For the text-containing cell, return its midpoint in (X, Y) coordinate format. 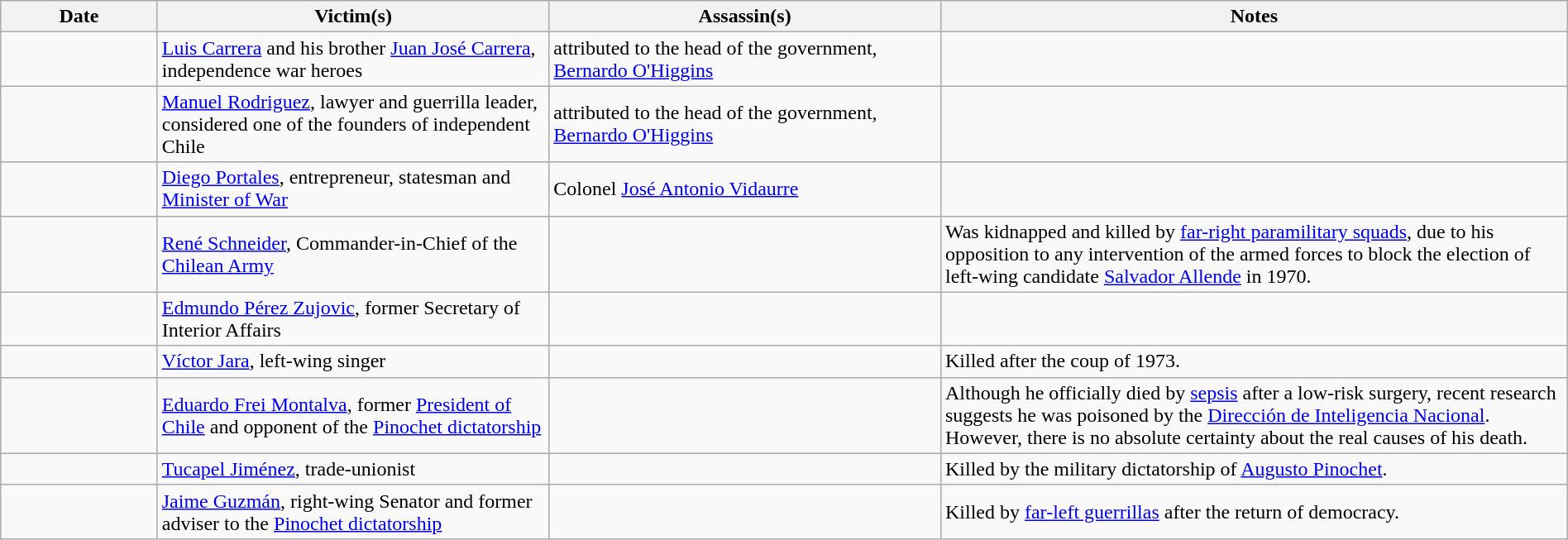
Víctor Jara, left-wing singer (353, 361)
Diego Portales, entrepreneur, statesman and Minister of War (353, 189)
Assassin(s) (745, 17)
Colonel José Antonio Vidaurre (745, 189)
Eduardo Frei Montalva, former President of Chile and opponent of the Pinochet dictatorship (353, 415)
Killed by far-left guerrillas after the return of democracy. (1254, 511)
René Schneider, Commander-in-Chief of the Chilean Army (353, 254)
Luis Carrera and his brother Juan José Carrera, independence war heroes (353, 60)
Killed after the coup of 1973. (1254, 361)
Jaime Guzmán, right-wing Senator and former adviser to the Pinochet dictatorship (353, 511)
Tucapel Jiménez, trade-unionist (353, 469)
Manuel Rodriguez, lawyer and guerrilla leader, considered one of the founders of independent Chile (353, 124)
Notes (1254, 17)
Date (79, 17)
Victim(s) (353, 17)
Edmundo Pérez Zujovic, former Secretary of Interior Affairs (353, 319)
Killed by the military dictatorship of Augusto Pinochet. (1254, 469)
